Return (x, y) of the center of cell containing provided text 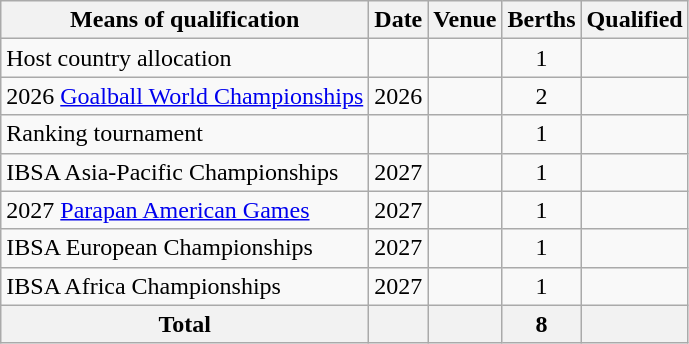
2026 (398, 96)
2 (542, 96)
IBSA European Championships (185, 248)
Venue (465, 20)
Berths (542, 20)
2026 Goalball World Championships (185, 96)
Means of qualification (185, 20)
Qualified (634, 20)
Date (398, 20)
Host country allocation (185, 58)
IBSA Africa Championships (185, 286)
IBSA Asia-Pacific Championships (185, 172)
2027 Parapan American Games (185, 210)
Total (185, 324)
Ranking tournament (185, 134)
8 (542, 324)
